Determine the (X, Y) coordinate at the center of the cell enclosing the given text.  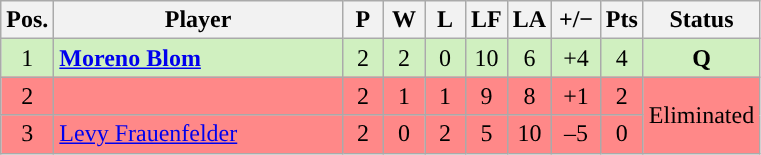
Pts (622, 20)
Eliminated (701, 115)
+1 (576, 96)
LA (529, 20)
W (404, 20)
Player (198, 20)
9 (487, 96)
8 (529, 96)
+/− (576, 20)
6 (529, 58)
4 (622, 58)
5 (487, 134)
+4 (576, 58)
–5 (576, 134)
L (444, 20)
Status (701, 20)
LF (487, 20)
Moreno Blom (198, 58)
Levy Frauenfelder (198, 134)
3 (28, 134)
P (362, 20)
Q (701, 58)
Pos. (28, 20)
